Return (X, Y) of the center of cell containing provided text 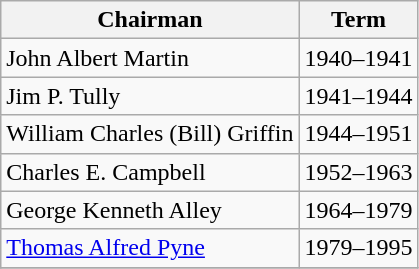
Charles E. Campbell (150, 172)
1964–1979 (358, 210)
William Charles (Bill) Griffin (150, 134)
1940–1941 (358, 58)
1944–1951 (358, 134)
Thomas Alfred Pyne (150, 248)
Jim P. Tully (150, 96)
Chairman (150, 20)
1952–1963 (358, 172)
1941–1944 (358, 96)
George Kenneth Alley (150, 210)
1979–1995 (358, 248)
Term (358, 20)
John Albert Martin (150, 58)
